Provide the [x, y] coordinate of the cell's center where the given text is located.  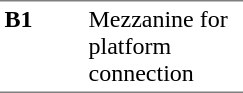
Mezzanine for platform connection [164, 46]
B1 [42, 46]
